Extract the (X, Y) coordinate from the center of the cell holding the provided text.  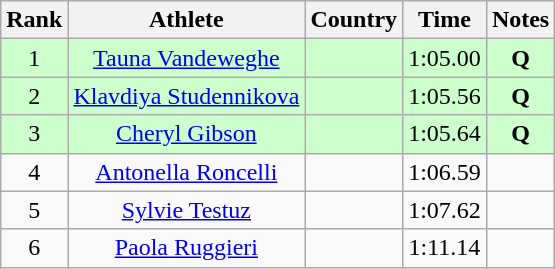
Klavdiya Studennikova (186, 96)
1:05.00 (445, 58)
Notes (520, 20)
Athlete (186, 20)
4 (34, 172)
Rank (34, 20)
1 (34, 58)
1:07.62 (445, 210)
Time (445, 20)
1:05.64 (445, 134)
Sylvie Testuz (186, 210)
1:05.56 (445, 96)
1:11.14 (445, 248)
Cheryl Gibson (186, 134)
2 (34, 96)
6 (34, 248)
3 (34, 134)
Paola Ruggieri (186, 248)
1:06.59 (445, 172)
5 (34, 210)
Tauna Vandeweghe (186, 58)
Country (354, 20)
Antonella Roncelli (186, 172)
